Detect which cell encompasses the target text, then output its (x, y) center coordinate. 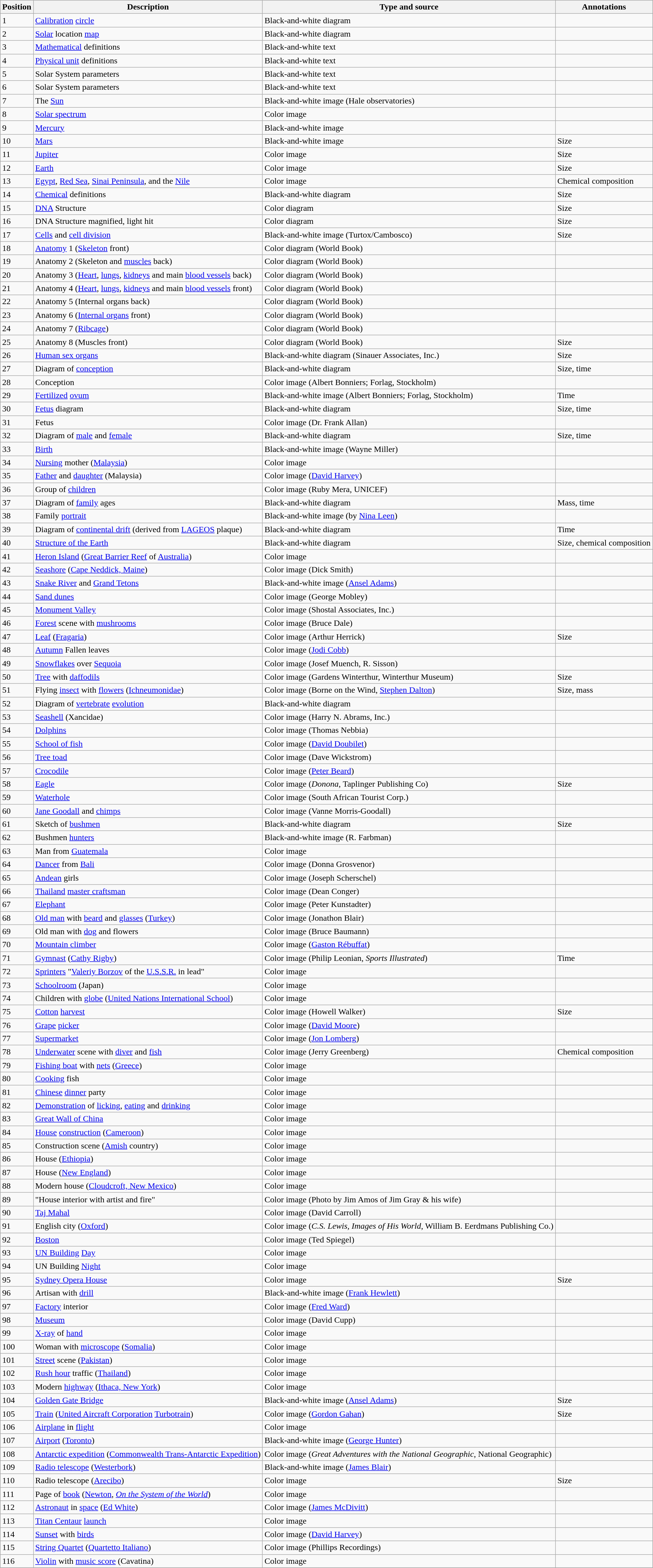
Family portrait (148, 516)
Color image (Peter Beard) (409, 770)
45 (17, 610)
Calibration circle (148, 20)
Color image (Gordon Gahan) (409, 1413)
Anatomy 4 (Heart, lungs, kidneys and main blood vessels front) (148, 288)
Sand dunes (148, 597)
Waterhole (148, 797)
DNA Structure magnified, light hit (148, 221)
5 (17, 74)
44 (17, 597)
Color image (Bruce Baumann) (409, 931)
Black-and-white image (Wayne Miller) (409, 449)
108 (17, 1454)
Construction scene (Amish country) (148, 1146)
23 (17, 315)
Schoolroom (Japan) (148, 985)
House (Ethiopia) (148, 1159)
Color image (David Cupp) (409, 1320)
116 (17, 1561)
56 (17, 757)
Golden Gate Bridge (148, 1400)
37 (17, 503)
Sunset with birds (148, 1534)
28 (17, 382)
Color image (Donna Grosvenor) (409, 864)
8 (17, 114)
Museum (148, 1320)
Street scene (Pakistan) (148, 1360)
Structure of the Earth (148, 543)
Bushmen hunters (148, 838)
11 (17, 154)
Tree toad (148, 757)
Seashore (Cape Neddick, Maine) (148, 569)
100 (17, 1347)
Color image (Ted Spiegel) (409, 1239)
59 (17, 797)
Nursing mother (Malaysia) (148, 462)
42 (17, 569)
School of fish (148, 744)
112 (17, 1507)
Type and source (409, 7)
Anatomy 1 (Skeleton front) (148, 248)
Mass, time (604, 503)
110 (17, 1481)
Cells and cell division (148, 235)
Leaf (Fragaria) (148, 637)
Snowflakes over Sequoia (148, 663)
Color image (Dean Conger) (409, 891)
Color image (South African Tourist Corp.) (409, 797)
67 (17, 905)
Color image (Gardens Winterthur, Winterthur Museum) (409, 677)
17 (17, 235)
16 (17, 221)
Human sex organs (148, 355)
95 (17, 1280)
78 (17, 1052)
69 (17, 931)
114 (17, 1534)
66 (17, 891)
94 (17, 1266)
Black-and-white image (Frank Hewlett) (409, 1293)
Color image (Borne on the Wind, Stephen Dalton) (409, 690)
Diagram of vertebrate evolution (148, 704)
Seashell (Xancidae) (148, 717)
Antarctic expedition (Commonwealth Trans-Antarctic Expedition) (148, 1454)
64 (17, 864)
93 (17, 1253)
Radio telescope (Arecibo) (148, 1481)
Color image (Photo by Jim Amos of Jim Gray & his wife) (409, 1199)
Color image (Joseph Scherschel) (409, 878)
Forest scene with mushrooms (148, 623)
House construction (Cameroon) (148, 1132)
Black-and-white image (George Hunter) (409, 1440)
Black-and-white image (Turtox/Cambosco) (409, 235)
Color image (Dave Wickstrom) (409, 757)
29 (17, 396)
Color image (Harry N. Abrams, Inc.) (409, 717)
26 (17, 355)
84 (17, 1132)
Modern house (Cloudcroft, New Mexico) (148, 1186)
Diagram of family ages (148, 503)
Color image (Jonathon Blair) (409, 918)
115 (17, 1548)
Color image (David Moore) (409, 1025)
90 (17, 1213)
49 (17, 663)
Anatomy 6 (Internal organs front) (148, 315)
X-ray of hand (148, 1333)
1 (17, 20)
19 (17, 262)
Black-and-white image (Hale observatories) (409, 101)
Fertilized ovum (148, 396)
Position (17, 7)
"House interior with artist and fire" (148, 1199)
Color image (Ruby Mera, UNICEF) (409, 489)
Color image (Josef Muench, R. Sisson) (409, 663)
85 (17, 1146)
Mathematical definitions (148, 47)
Diagram of conception (148, 369)
Black-and-white image (R. Farbman) (409, 838)
The Sun (148, 101)
14 (17, 195)
Autumn Fallen leaves (148, 650)
Black-and-white image (Albert Bonniers; Forlag, Stockholm) (409, 396)
Violin with music score (Cavatina) (148, 1561)
DNA Structure (148, 208)
Anatomy 2 (Skeleton and muscles back) (148, 262)
Earth (148, 168)
Color image (Jon Lomberg) (409, 1039)
Anatomy 5 (Internal organs back) (148, 302)
Color image (David Carroll) (409, 1213)
39 (17, 529)
Color image (Phillips Recordings) (409, 1548)
Airplane in flight (148, 1427)
10 (17, 141)
UN Building Day (148, 1253)
12 (17, 168)
Thailand master craftsman (148, 891)
Color image (Shostal Associates, Inc.) (409, 610)
15 (17, 208)
Physical unit definitions (148, 61)
String Quartet (Quartetto Italiano) (148, 1548)
Underwater scene with diver and fish (148, 1052)
Father and daughter (Malaysia) (148, 476)
106 (17, 1427)
50 (17, 677)
Fetus diagram (148, 409)
46 (17, 623)
57 (17, 770)
Color image (Gaston Rébuffat) (409, 945)
54 (17, 730)
Anatomy 8 (Muscles front) (148, 342)
72 (17, 971)
Description (148, 7)
Mercury (148, 127)
Demonstration of licking, eating and drinking (148, 1106)
Gymnast (Cathy Rigby) (148, 958)
Mars (148, 141)
Cooking fish (148, 1079)
20 (17, 275)
91 (17, 1226)
97 (17, 1306)
Conception (148, 382)
Grape picker (148, 1025)
87 (17, 1172)
Egypt, Red Sea, Sinai Peninsula, and the Nile (148, 181)
Heron Island (Great Barrier Reef of Australia) (148, 556)
Color image (Jerry Greenberg) (409, 1052)
35 (17, 476)
Factory interior (148, 1306)
Color image (Dick Smith) (409, 569)
Diagram of male and female (148, 436)
Artisan with drill (148, 1293)
24 (17, 328)
102 (17, 1373)
Chemical definitions (148, 195)
82 (17, 1106)
58 (17, 784)
Color image (Howell Walker) (409, 1012)
Dancer from Bali (148, 864)
Black-and-white diagram (Sinauer Associates, Inc.) (409, 355)
6 (17, 87)
70 (17, 945)
Radio telescope (Westerbork) (148, 1467)
Annotations (604, 7)
41 (17, 556)
52 (17, 704)
Color image (David Doubilet) (409, 744)
Old man with dog and flowers (148, 931)
Jupiter (148, 154)
Color image (Donona, Taplinger Publishing Co) (409, 784)
House (New England) (148, 1172)
Color image (Peter Kunstadter) (409, 905)
88 (17, 1186)
Page of book (Newton, On the System of the World) (148, 1494)
Andean girls (148, 878)
36 (17, 489)
Modern highway (Ithaca, New York) (148, 1387)
Color image (Jodi Cobb) (409, 650)
Boston (148, 1239)
Black-and-white image (James Blair) (409, 1467)
92 (17, 1239)
Color image (Arthur Herrick) (409, 637)
Color image (Vanne Morris-Goodall) (409, 811)
Solar location map (148, 34)
Airport (Toronto) (148, 1440)
18 (17, 248)
Taj Mahal (148, 1213)
Color image (Albert Bonniers; Forlag, Stockholm) (409, 382)
111 (17, 1494)
113 (17, 1521)
107 (17, 1440)
9 (17, 127)
21 (17, 288)
Size, chemical composition (604, 543)
Color image (Dr. Frank Allan) (409, 422)
Fishing boat with nets (Greece) (148, 1065)
Color image (George Mobley) (409, 597)
96 (17, 1293)
Solar spectrum (148, 114)
Color image (Bruce Dale) (409, 623)
Anatomy 7 (Ribcage) (148, 328)
30 (17, 409)
Color image (James McDivitt) (409, 1507)
Titan Centaur launch (148, 1521)
Group of children (148, 489)
Color image (Great Adventures with the National Geographic, National Geographic) (409, 1454)
Monument Valley (148, 610)
60 (17, 811)
Color image (Fred Ward) (409, 1306)
83 (17, 1119)
Color image (Philip Leonian, Sports Illustrated) (409, 958)
77 (17, 1039)
62 (17, 838)
Supermarket (148, 1039)
71 (17, 958)
51 (17, 690)
101 (17, 1360)
Mountain climber (148, 945)
Train (United Aircraft Corporation Turbotrain) (148, 1413)
Fetus (148, 422)
Black-and-white image (by Nina Leen) (409, 516)
31 (17, 422)
Chinese dinner party (148, 1092)
76 (17, 1025)
UN Building Night (148, 1266)
81 (17, 1092)
7 (17, 101)
103 (17, 1387)
Color image (Thomas Nebbia) (409, 730)
75 (17, 1012)
Man from Guatemala (148, 851)
25 (17, 342)
61 (17, 824)
3 (17, 47)
98 (17, 1320)
48 (17, 650)
55 (17, 744)
Flying insect with flowers (Ichneumonidae) (148, 690)
104 (17, 1400)
Snake River and Grand Tetons (148, 583)
Children with globe (United Nations International School) (148, 998)
Great Wall of China (148, 1119)
79 (17, 1065)
Sprinters "Valeriy Borzov of the U.S.S.R. in lead" (148, 971)
Cotton harvest (148, 1012)
33 (17, 449)
74 (17, 998)
63 (17, 851)
80 (17, 1079)
43 (17, 583)
Old man with beard and glasses (Turkey) (148, 918)
109 (17, 1467)
89 (17, 1199)
68 (17, 918)
34 (17, 462)
47 (17, 637)
99 (17, 1333)
Dolphins (148, 730)
2 (17, 34)
Color image (C.S. Lewis, Images of His World, William B. Eerdmans Publishing Co.) (409, 1226)
40 (17, 543)
Astronaut in space (Ed White) (148, 1507)
32 (17, 436)
27 (17, 369)
Size, mass (604, 690)
Sydney Opera House (148, 1280)
38 (17, 516)
105 (17, 1413)
Rush hour traffic (Thailand) (148, 1373)
Sketch of bushmen (148, 824)
53 (17, 717)
13 (17, 181)
Birth (148, 449)
English city (Oxford) (148, 1226)
Diagram of continental drift (derived from LAGEOS plaque) (148, 529)
73 (17, 985)
86 (17, 1159)
Crocodile (148, 770)
Jane Goodall and chimps (148, 811)
Woman with microscope (Somalia) (148, 1347)
Anatomy 3 (Heart, lungs, kidneys and main blood vessels back) (148, 275)
65 (17, 878)
Tree with daffodils (148, 677)
22 (17, 302)
4 (17, 61)
Elephant (148, 905)
Eagle (148, 784)
